Identify which cell holds the provided text, then report its [x, y] central coordinate. 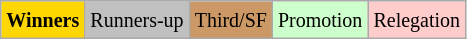
Relegation [417, 20]
Runners-up [137, 20]
Third/SF [230, 20]
Promotion [320, 20]
Winners [43, 20]
